Identify which cell holds the provided text, then report its [x, y] central coordinate. 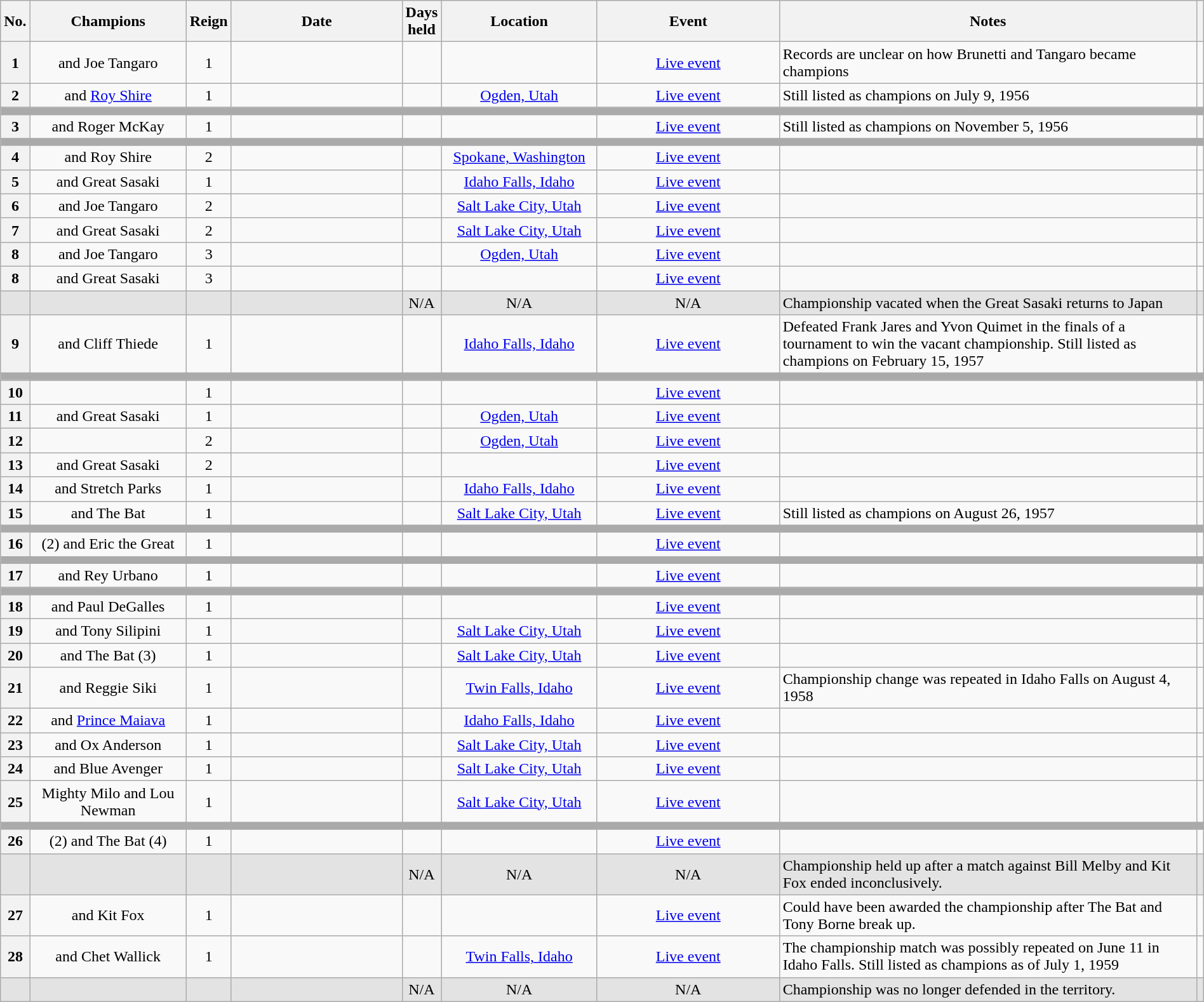
Notes [988, 22]
Date [316, 22]
Location [519, 22]
14 [15, 489]
15 [15, 513]
Still listed as champions on August 26, 1957 [988, 513]
and The Bat (3) [108, 655]
12 [15, 441]
Spokane, Washington [519, 157]
22 [15, 721]
28 [15, 956]
19 [15, 631]
11 [15, 417]
7 [15, 230]
Championship vacated when the Great Sasaki returns to Japan [988, 303]
and Paul DeGalles [108, 606]
24 [15, 769]
and Reggie Siki [108, 688]
23 [15, 745]
Defeated Frank Jares and Yvon Quimet in the finals of a tournament to win the vacant championship. Still listed as champions on February 15, 1957 [988, 344]
Reign [208, 22]
Champions [108, 22]
and Stretch Parks [108, 489]
No. [15, 22]
17 [15, 575]
Could have been awarded the championship after The Bat and Tony Borne break up. [988, 916]
and Prince Maiava [108, 721]
and Chet Wallick [108, 956]
and Kit Fox [108, 916]
(2) and Eric the Great [108, 544]
20 [15, 655]
9 [15, 344]
26 [15, 841]
and Rey Urbano [108, 575]
27 [15, 916]
21 [15, 688]
Still listed as champions on November 5, 1956 [988, 126]
Championship change was repeated in Idaho Falls on August 4, 1958 [988, 688]
25 [15, 801]
and Tony Silipini [108, 631]
and Roger McKay [108, 126]
6 [15, 206]
and Cliff Thiede [108, 344]
4 [15, 157]
Still listed as champions on July 9, 1956 [988, 95]
The championship match was possibly repeated on June 11 in Idaho Falls. Still listed as champions as of July 1, 1959 [988, 956]
Records are unclear on how Brunetti and Tangaro became champions [988, 62]
(2) and The Bat (4) [108, 841]
Event [688, 22]
Days held [422, 22]
13 [15, 465]
16 [15, 544]
and The Bat [108, 513]
and Ox Anderson [108, 745]
10 [15, 392]
Mighty Milo and Lou Newman [108, 801]
and Blue Avenger [108, 769]
5 [15, 182]
18 [15, 606]
Championship held up after a match against Bill Melby and Kit Fox ended inconclusively. [988, 874]
Championship was no longer defended in the territory. [988, 989]
